From the cell containing the given text, extract its center point as (x, y) coordinate. 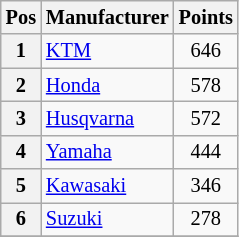
Husqvarna (108, 118)
5 (21, 186)
Pos (21, 17)
346 (206, 186)
3 (21, 118)
2 (21, 85)
Points (206, 17)
Honda (108, 85)
KTM (108, 51)
4 (21, 152)
646 (206, 51)
Kawasaki (108, 186)
Yamaha (108, 152)
1 (21, 51)
278 (206, 219)
6 (21, 219)
578 (206, 85)
Suzuki (108, 219)
572 (206, 118)
444 (206, 152)
Manufacturer (108, 17)
